From the cell containing the given text, extract its center point as [X, Y] coordinate. 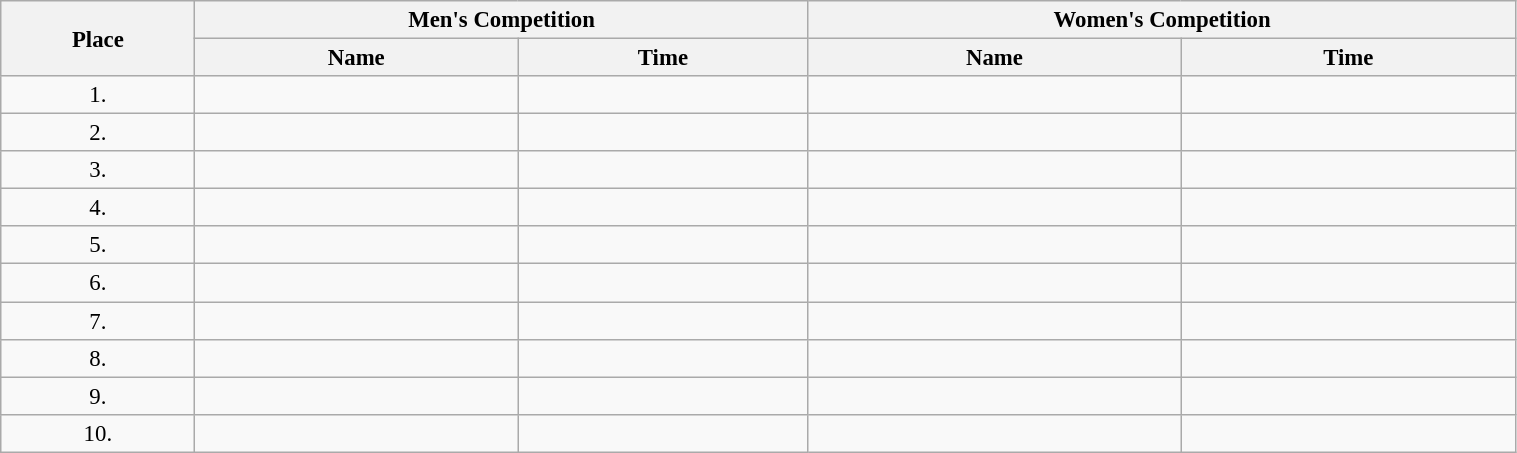
6. [98, 283]
7. [98, 321]
2. [98, 133]
4. [98, 208]
10. [98, 433]
Place [98, 38]
8. [98, 358]
3. [98, 170]
9. [98, 396]
5. [98, 245]
1. [98, 95]
Men's Competition [502, 20]
Women's Competition [1162, 20]
